Determine the (x, y) coordinate at the center of the cell enclosing the given text.  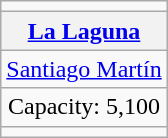
Capacity: 5,100 (84, 107)
Santiago Martín (84, 69)
La Laguna (84, 31)
